Search for the cell housing the specified text and yield its [x, y] center coordinate. 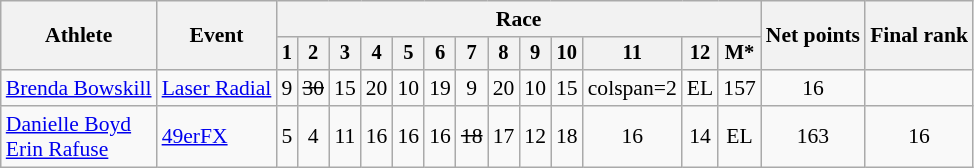
Final rank [919, 36]
8 [504, 54]
M* [740, 54]
2 [313, 54]
14 [700, 136]
163 [813, 136]
6 [440, 54]
49erFX [217, 136]
Danielle BoydErin Rafuse [79, 136]
Net points [813, 36]
19 [440, 88]
17 [504, 136]
7 [472, 54]
1 [286, 54]
colspan=2 [632, 88]
Athlete [79, 36]
3 [345, 54]
Laser Radial [217, 88]
157 [740, 88]
Event [217, 36]
Race [518, 19]
Brenda Bowskill [79, 88]
30 [313, 88]
